Provide the [x, y] coordinate of the cell's center where the given text is located.  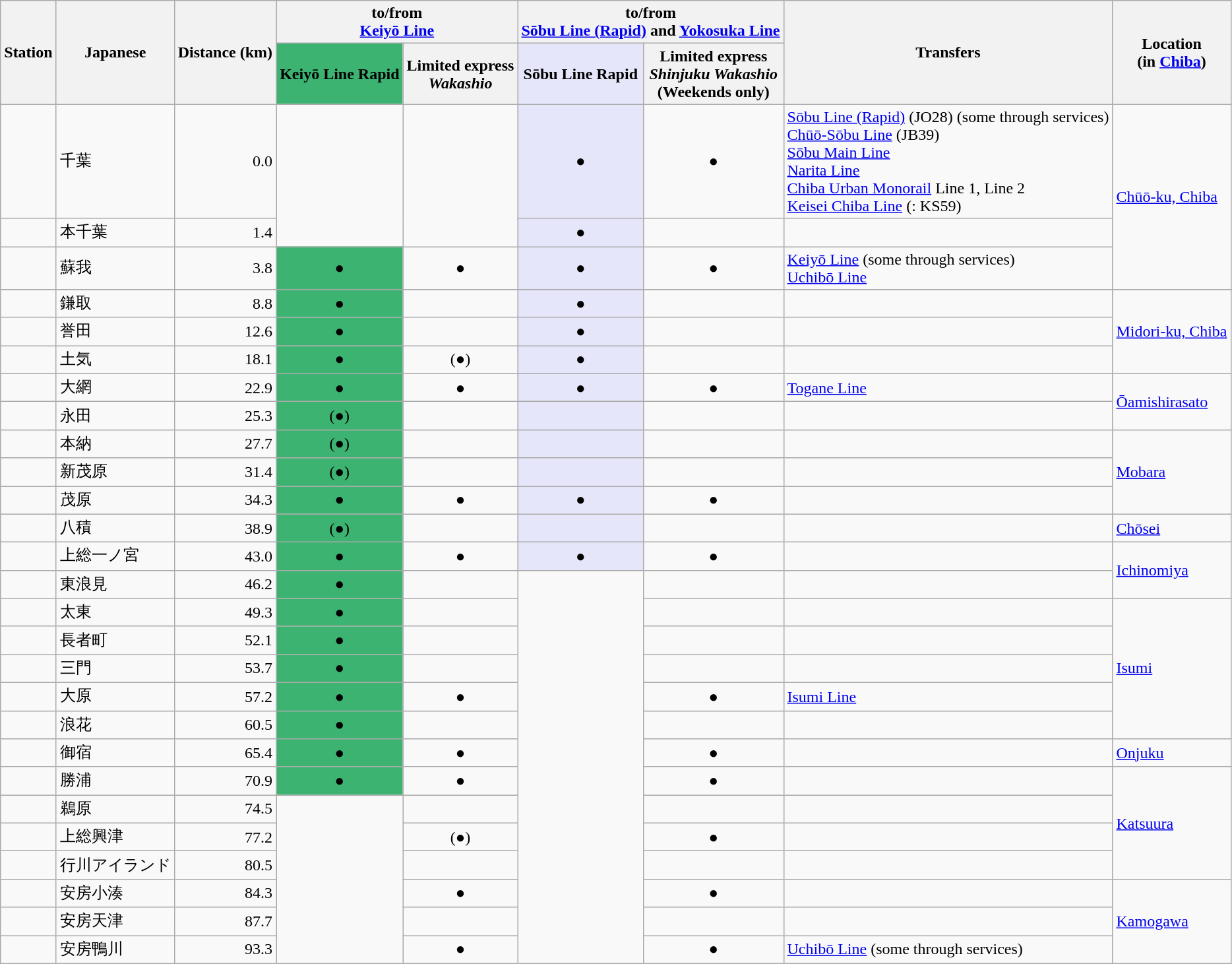
to/fromSōbu Line (Rapid) and Yokosuka Line [650, 22]
Isumi [1171, 669]
34.3 [225, 500]
三門 [115, 669]
1.4 [225, 232]
大原 [115, 697]
38.9 [225, 528]
65.4 [225, 754]
Katsuura [1171, 823]
本納 [115, 443]
52.1 [225, 640]
Limited expressWakashio [460, 74]
長者町 [115, 640]
Distance (km) [225, 53]
25.3 [225, 416]
安房鴨川 [115, 950]
上総興津 [115, 837]
茂原 [115, 500]
新茂原 [115, 472]
18.1 [225, 360]
46.2 [225, 585]
Kamogawa [1171, 921]
太東 [115, 612]
大網 [115, 388]
Onjuku [1171, 754]
本千葉 [115, 232]
93.3 [225, 950]
Transfers [948, 53]
安房天津 [115, 921]
43.0 [225, 557]
Chōsei [1171, 528]
Mobara [1171, 472]
53.7 [225, 669]
Keiyō Line (some through services) Uchibō Line [948, 268]
東浪見 [115, 585]
Japanese [115, 53]
Keiyō Line Rapid [340, 74]
Limited expressShinjuku Wakashio(Weekends only) [714, 74]
勝浦 [115, 781]
御宿 [115, 754]
Ōamishirasato [1171, 401]
27.7 [225, 443]
74.5 [225, 809]
Uchibō Line (some through services) [948, 950]
12.6 [225, 331]
80.5 [225, 866]
Chūō-ku, Chiba [1171, 197]
Ichinomiya [1171, 570]
Sōbu Line Rapid [580, 74]
蘇我 [115, 268]
0.0 [225, 161]
永田 [115, 416]
Midori-ku, Chiba [1171, 332]
49.3 [225, 612]
誉田 [115, 331]
22.9 [225, 388]
Location(in Chiba) [1171, 53]
31.4 [225, 472]
3.8 [225, 268]
8.8 [225, 304]
千葉 [115, 161]
70.9 [225, 781]
上総一ノ宮 [115, 557]
安房小湊 [115, 893]
Togane Line [948, 388]
Isumi Line [948, 697]
土気 [115, 360]
八積 [115, 528]
to/fromKeiyō Line [397, 22]
84.3 [225, 893]
Station [28, 53]
鵜原 [115, 809]
行川アイランド [115, 866]
浪花 [115, 724]
鎌取 [115, 304]
77.2 [225, 837]
57.2 [225, 697]
87.7 [225, 921]
60.5 [225, 724]
